Detect which cell encompasses the target text, then output its (X, Y) center coordinate. 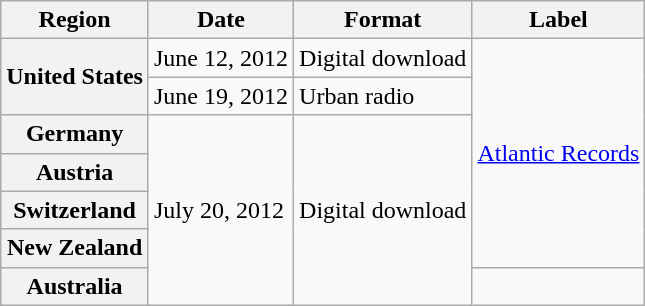
Germany (75, 134)
Urban radio (383, 96)
Label (558, 20)
June 12, 2012 (220, 58)
Format (383, 20)
United States (75, 77)
Region (75, 20)
Date (220, 20)
Austria (75, 172)
Atlantic Records (558, 153)
Switzerland (75, 210)
July 20, 2012 (220, 210)
Australia (75, 286)
New Zealand (75, 248)
June 19, 2012 (220, 96)
